Search for the cell housing the specified text and yield its (x, y) center coordinate. 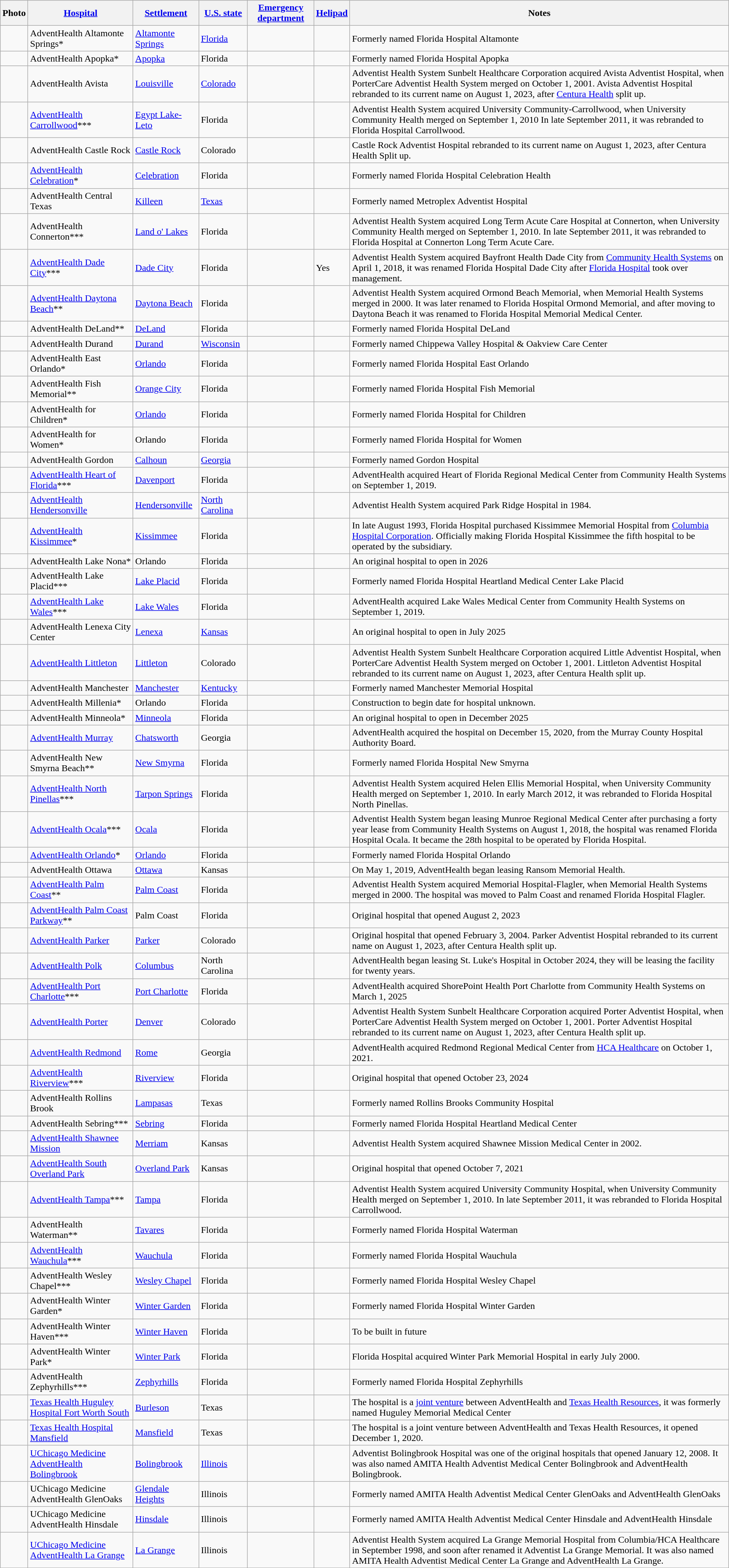
AdventHealth Lake Placid*** (81, 581)
AdventHealth Minneola* (81, 717)
AdventHealth Avista (81, 84)
Littleton (166, 662)
AdventHealth South Overland Park (81, 1169)
Photo (14, 13)
AdventHealth Parker (81, 941)
Helipad (332, 13)
Manchester (166, 688)
AdventHealth Orlando* (81, 855)
Yes (332, 267)
AdventHealth Wesley Chapel*** (81, 1280)
UChicago Medicine AdventHealth GlenOaks (81, 1494)
AdventHealth Polk (81, 966)
Castle Rock Adventist Hospital rebranded to its current name on August 1, 2023, after Centura Health Split up. (539, 150)
AdventHealth Millenia* (81, 703)
Formerly named Florida Hospital New Smyrna (539, 763)
AdventHealth Porter (81, 1022)
Glendale Heights (166, 1494)
Ottawa (166, 870)
AdventHealth Connerton*** (81, 231)
AdventHealth Waterman** (81, 1230)
Wisconsin (223, 343)
AdventHealth Port Charlotte*** (81, 991)
Tarpon Springs (166, 794)
Formerly named Florida Hospital for Children (539, 415)
AdventHealth East Orlando* (81, 364)
Ocala (166, 830)
Wauchula (166, 1255)
Construction to begin date for hospital unknown. (539, 703)
Adventist Health System acquired Shawnee Mission Medical Center in 2002. (539, 1143)
Formerly named Florida Hospital Altamonte (539, 38)
Formerly named Manchester Memorial Hospital (539, 688)
On May 1, 2019, AdventHealth began leasing Ransom Memorial Health. (539, 870)
Original hospital that opened August 2, 2023 (539, 915)
Killeen (166, 201)
An original hospital to open in 2026 (539, 561)
AdventHealth Durand (81, 343)
Overland Park (166, 1169)
Formerly named Florida Hospital DeLand (539, 328)
AdventHealth Winter Haven*** (81, 1331)
Formerly named Florida Hospital Waterman (539, 1230)
AdventHealth Carrollwood*** (81, 120)
AdventHealth Central Texas (81, 201)
Hendersonville (166, 505)
AdventHealth DeLand** (81, 328)
Lake Wales (166, 606)
Winter Haven (166, 1331)
Original hospital that opened October 7, 2021 (539, 1169)
AdventHealth Zephyrhills*** (81, 1382)
Denver (166, 1022)
AdventHealth New Smyrna Beach** (81, 763)
AdventHealth Kissimmee* (81, 536)
Hinsdale (166, 1519)
AdventHealth Tampa*** (81, 1199)
AdventHealth Palm Coast** (81, 890)
Formerly named Florida Hospital for Women (539, 440)
AdventHealth North Pinellas*** (81, 794)
Formerly named Florida Hospital Heartland Medical Center (539, 1123)
Calhoun (166, 460)
AdventHealth Hendersonville (81, 505)
AdventHealth Lenexa City Center (81, 632)
AdventHealth Daytona Beach** (81, 303)
Mansfield (166, 1432)
An original hospital to open in July 2025 (539, 632)
Parker (166, 941)
Notes (539, 13)
Lake Placid (166, 581)
AdventHealth for Children* (81, 415)
Wesley Chapel (166, 1280)
Louisville (166, 84)
AdventHealth Manchester (81, 688)
AdventHealth Winter Park* (81, 1357)
Formerly named Florida Hospital Winter Garden (539, 1306)
Castle Rock (166, 150)
Formerly named Metroplex Adventist Hospital (539, 201)
AdventHealth acquired Lake Wales Medical Center from Community Health Systems on September 1, 2019. (539, 606)
The hospital is a joint venture between AdventHealth and Texas Health Resources, it opened December 1, 2020. (539, 1432)
AdventHealth Apopka* (81, 58)
UChicago Medicine AdventHealth Bolingbrook (81, 1463)
Formerly named Florida Hospital Wauchula (539, 1255)
AdventHealth Rollins Brook (81, 1103)
Columbus (166, 966)
Hospital (81, 13)
Zephyrhills (166, 1382)
Florida Hospital acquired Winter Park Memorial Hospital in early July 2000. (539, 1357)
AdventHealth Murray (81, 738)
Winter Park (166, 1357)
Dade City (166, 267)
AdventHealth began leasing St. Luke's Hospital in October 2024, they will be leasing the facility for twenty years. (539, 966)
Burleson (166, 1407)
Formerly named Gordon Hospital (539, 460)
Formerly named Florida Hospital Zephyrhills (539, 1382)
Bolingbrook (166, 1463)
Formerly named Florida Hospital Apopka (539, 58)
Celebration (166, 175)
Orange City (166, 389)
The hospital is a joint venture between AdventHealth and Texas Health Resources, it was formerly named Huguley Memorial Medical Center (539, 1407)
Settlement (166, 13)
AdventHealth acquired Redmond Regional Medical Center from HCA Healthcare on October 1, 2021. (539, 1052)
Chatsworth (166, 738)
Riverview (166, 1078)
Tampa (166, 1199)
La Grange (166, 1550)
Daytona Beach (166, 303)
AdventHealth acquired the hospital on December 15, 2020, from the Murray County Hospital Authority Board. (539, 738)
Merriam (166, 1143)
To be built in future (539, 1331)
Apopka (166, 58)
DeLand (166, 328)
New Smyrna (166, 763)
Texas Health Hospital Mansfield (81, 1432)
Egypt Lake-Leto (166, 120)
UChicago Medicine AdventHealth La Grange (81, 1550)
AdventHealth acquired Heart of Florida Regional Medical Center from Community Health Systems on September 1, 2019. (539, 480)
AdventHealth Ocala*** (81, 830)
AdventHealth Lake Wales*** (81, 606)
AdventHealth Palm Coast Parkway** (81, 915)
UChicago Medicine AdventHealth Hinsdale (81, 1519)
Altamonte Springs (166, 38)
Original hospital that opened October 23, 2024 (539, 1078)
Kentucky (223, 688)
Formerly named Florida Hospital Orlando (539, 855)
AdventHealth Winter Garden* (81, 1306)
AdventHealth Gordon (81, 460)
Formerly named Rollins Brooks Community Hospital (539, 1103)
Formerly named Florida Hospital Celebration Health (539, 175)
Adventist Health System acquired Park Ridge Hospital in 1984. (539, 505)
AdventHealth Altamonte Springs* (81, 38)
Emergency department (281, 13)
Formerly named AMITA Health Adventist Medical Center Hinsdale and AdventHealth Hinsdale (539, 1519)
Minneola (166, 717)
AdventHealth Heart of Florida*** (81, 480)
Durand (166, 343)
AdventHealth Redmond (81, 1052)
Tavares (166, 1230)
Formerly named AMITA Health Adventist Medical Center GlenOaks and AdventHealth GlenOaks (539, 1494)
Sebring (166, 1123)
AdventHealth for Women* (81, 440)
Winter Garden (166, 1306)
AdventHealth Celebration* (81, 175)
Port Charlotte (166, 991)
Texas Health Huguley Hospital Fort Worth South (81, 1407)
AdventHealth Lake Nona* (81, 561)
Lampasas (166, 1103)
Rome (166, 1052)
AdventHealth Shawnee Mission (81, 1143)
AdventHealth Riverview*** (81, 1078)
AdventHealth Fish Memorial** (81, 389)
AdventHealth Wauchula*** (81, 1255)
Davenport (166, 480)
Formerly named Florida Hospital Heartland Medical Center Lake Placid (539, 581)
Land o' Lakes (166, 231)
Formerly named Chippewa Valley Hospital & Oakview Care Center (539, 343)
Formerly named Florida Hospital Fish Memorial (539, 389)
AdventHealth Ottawa (81, 870)
AdventHealth acquired ShorePoint Health Port Charlotte from Community Health Systems on March 1, 2025 (539, 991)
Kissimmee (166, 536)
AdventHealth Dade City*** (81, 267)
AdventHealth Sebring*** (81, 1123)
U.S. state (223, 13)
Lenexa (166, 632)
Formerly named Florida Hospital Wesley Chapel (539, 1280)
An original hospital to open in December 2025 (539, 717)
Formerly named Florida Hospital East Orlando (539, 364)
AdventHealth Littleton (81, 662)
AdventHealth Castle Rock (81, 150)
